Pinpoint the cell where the given text exists, returning its [X, Y] midpoint coordinate. 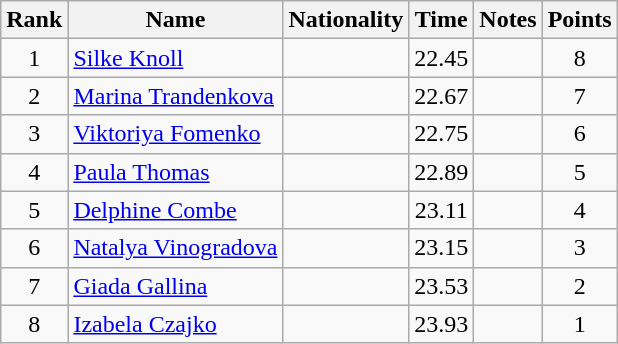
Time [442, 20]
Paula Thomas [176, 172]
23.11 [442, 210]
23.15 [442, 248]
Viktoriya Fomenko [176, 134]
22.67 [442, 96]
Rank [34, 20]
23.53 [442, 286]
22.45 [442, 58]
Nationality [346, 20]
Name [176, 20]
Marina Trandenkova [176, 96]
Points [580, 20]
Giada Gallina [176, 286]
22.75 [442, 134]
Izabela Czajko [176, 324]
Notes [508, 20]
23.93 [442, 324]
Silke Knoll [176, 58]
Delphine Combe [176, 210]
Natalya Vinogradova [176, 248]
22.89 [442, 172]
